From the cell containing the given text, extract its center point as [x, y] coordinate. 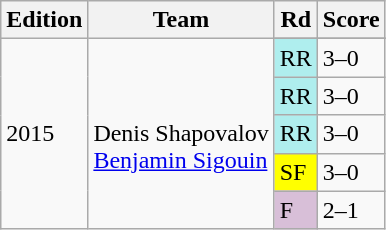
Denis ShapovalovBenjamin Sigouin [181, 134]
F [296, 210]
Team [181, 20]
SF [296, 172]
Rd [296, 20]
2015 [44, 134]
Edition [44, 20]
2–1 [351, 210]
Score [351, 20]
